Search for the cell housing the specified text and yield its [X, Y] center coordinate. 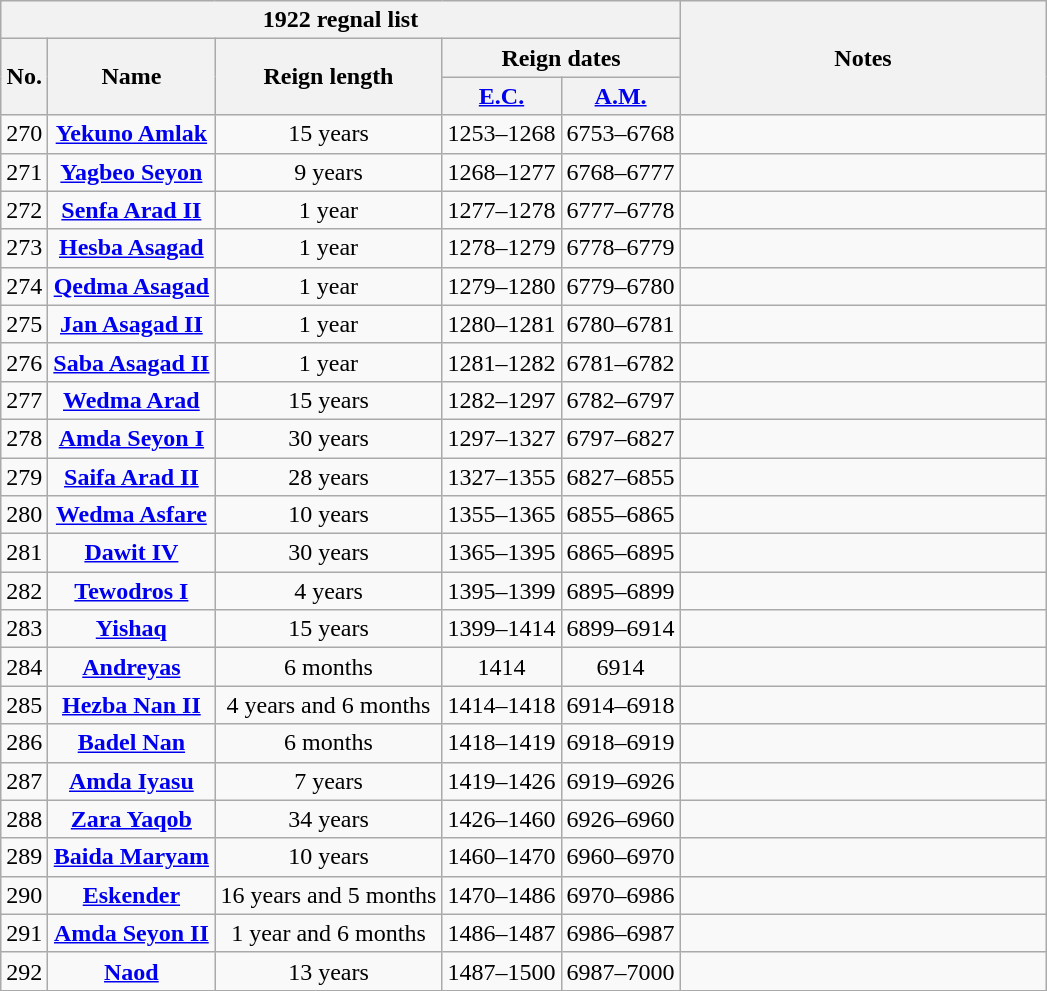
6827–6855 [620, 477]
6777–6778 [620, 210]
1280–1281 [502, 324]
1418–1419 [502, 743]
No. [24, 77]
291 [24, 933]
286 [24, 743]
1 year and 6 months [328, 933]
272 [24, 210]
Naod [132, 971]
283 [24, 629]
279 [24, 477]
1365–1395 [502, 553]
289 [24, 857]
6855–6865 [620, 515]
6960–6970 [620, 857]
1399–1414 [502, 629]
290 [24, 895]
Yekuno Amlak [132, 134]
6781–6782 [620, 362]
275 [24, 324]
1281–1282 [502, 362]
287 [24, 781]
Saba Asagad II [132, 362]
Senfa Arad II [132, 210]
Amda Seyon I [132, 438]
Qedma Asagad [132, 286]
Hesba Asagad [132, 248]
Yagbeo Seyon [132, 172]
6779–6780 [620, 286]
Zara Yaqob [132, 819]
4 years [328, 591]
285 [24, 705]
6782–6797 [620, 400]
1414–1418 [502, 705]
277 [24, 400]
Tewodros I [132, 591]
1297–1327 [502, 438]
6753–6768 [620, 134]
1922 regnal list [340, 20]
6778–6779 [620, 248]
6899–6914 [620, 629]
271 [24, 172]
6914–6918 [620, 705]
1486–1487 [502, 933]
Saifa Arad II [132, 477]
270 [24, 134]
1460–1470 [502, 857]
1395–1399 [502, 591]
6986–6987 [620, 933]
4 years and 6 months [328, 705]
28 years [328, 477]
Name [132, 77]
1253–1268 [502, 134]
1278–1279 [502, 248]
6865–6895 [620, 553]
1487–1500 [502, 971]
Baida Maryam [132, 857]
6895–6899 [620, 591]
282 [24, 591]
276 [24, 362]
Badel Nan [132, 743]
6797–6827 [620, 438]
273 [24, 248]
6918–6919 [620, 743]
Reign length [328, 77]
Hezba Nan II [132, 705]
13 years [328, 971]
Jan Asagad II [132, 324]
E.C. [502, 96]
281 [24, 553]
Notes [863, 58]
Wedma Arad [132, 400]
1355–1365 [502, 515]
Amda Seyon II [132, 933]
6970–6986 [620, 895]
1414 [502, 667]
1279–1280 [502, 286]
1268–1277 [502, 172]
6926–6960 [620, 819]
6768–6777 [620, 172]
Wedma Asfare [132, 515]
Eskender [132, 895]
1470–1486 [502, 895]
292 [24, 971]
6914 [620, 667]
34 years [328, 819]
16 years and 5 months [328, 895]
6987–7000 [620, 971]
Yishaq [132, 629]
6919–6926 [620, 781]
1426–1460 [502, 819]
Dawit IV [132, 553]
1419–1426 [502, 781]
280 [24, 515]
6780–6781 [620, 324]
278 [24, 438]
274 [24, 286]
A.M. [620, 96]
1327–1355 [502, 477]
Reign dates [561, 58]
1282–1297 [502, 400]
1277–1278 [502, 210]
Andreyas [132, 667]
284 [24, 667]
7 years [328, 781]
9 years [328, 172]
Amda Iyasu [132, 781]
288 [24, 819]
